Scan for the cell matching the given text and deliver its (X, Y) coordinate at center. 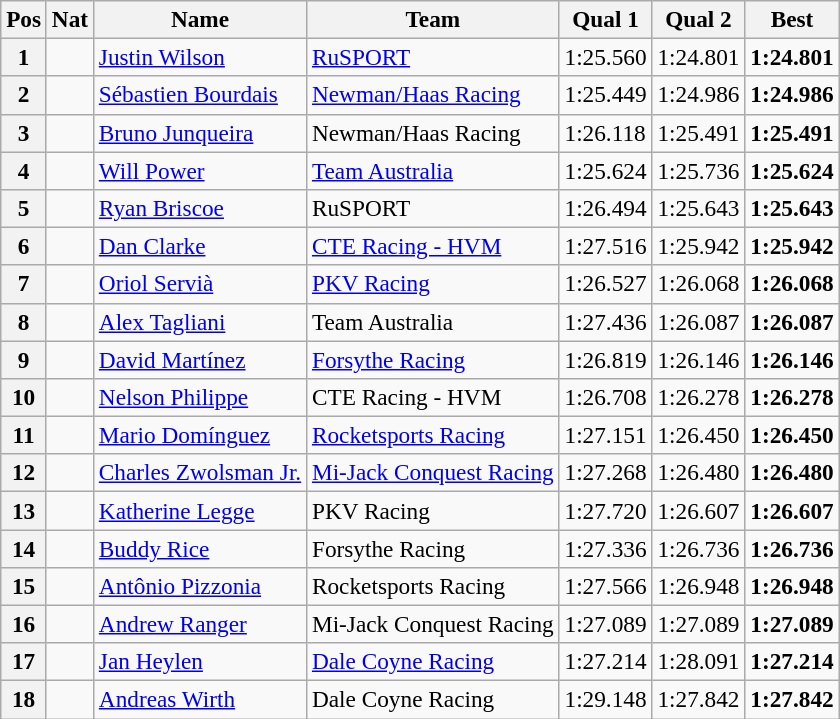
Jan Heylen (200, 662)
David Martínez (200, 359)
3 (24, 133)
1:29.148 (606, 699)
Mario Domínguez (200, 435)
1:26.708 (606, 397)
17 (24, 662)
16 (24, 624)
15 (24, 586)
Ryan Briscoe (200, 208)
Will Power (200, 170)
Pos (24, 19)
Andrew Ranger (200, 624)
Katherine Legge (200, 510)
1:27.436 (606, 322)
1:27.151 (606, 435)
4 (24, 170)
Team (434, 19)
Nelson Philippe (200, 397)
6 (24, 246)
12 (24, 473)
1:27.336 (606, 548)
Sébastien Bourdais (200, 95)
1:28.091 (698, 662)
13 (24, 510)
1:27.516 (606, 246)
1:25.560 (606, 57)
1:26.494 (606, 208)
2 (24, 95)
10 (24, 397)
7 (24, 284)
Dan Clarke (200, 246)
1:26.527 (606, 284)
Antônio Pizzonia (200, 586)
11 (24, 435)
Best (792, 19)
Oriol Servià (200, 284)
18 (24, 699)
1 (24, 57)
1:26.819 (606, 359)
Charles Zwolsman Jr. (200, 473)
Andreas Wirth (200, 699)
5 (24, 208)
1:27.720 (606, 510)
9 (24, 359)
Alex Tagliani (200, 322)
1:26.118 (606, 133)
8 (24, 322)
Buddy Rice (200, 548)
Name (200, 19)
1:27.566 (606, 586)
14 (24, 548)
Nat (70, 19)
Qual 1 (606, 19)
1:25.736 (698, 170)
1:25.449 (606, 95)
Bruno Junqueira (200, 133)
1:27.268 (606, 473)
Justin Wilson (200, 57)
Qual 2 (698, 19)
